Return the (X, Y) coordinate for the center point of the cell that contains the specified text.  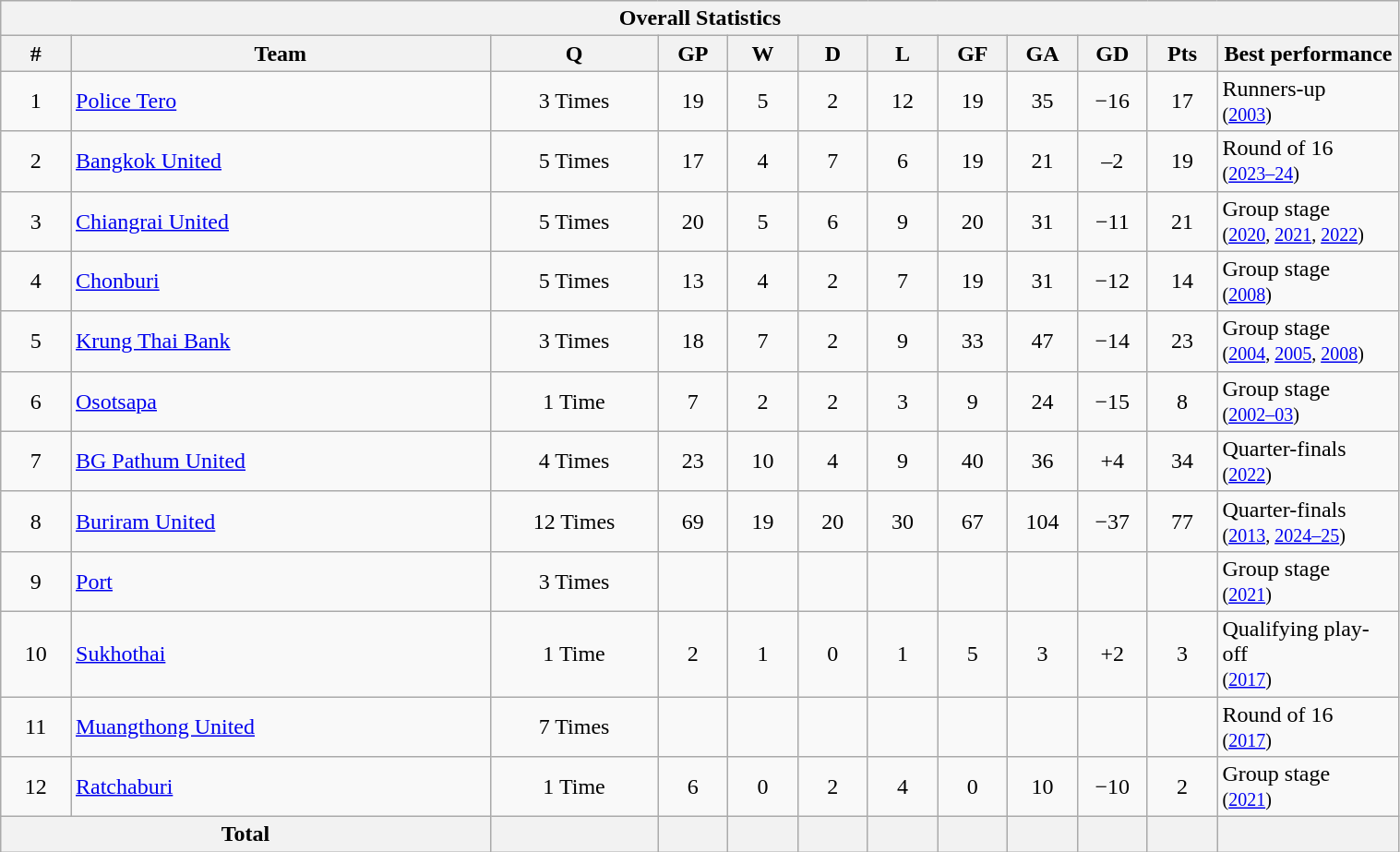
D (832, 54)
Police Tero (281, 102)
Round of 16(2017) (1309, 726)
40 (973, 462)
Krung Thai Bank (281, 342)
GP (693, 54)
−15 (1112, 401)
4 Times (574, 462)
Sukhothai (281, 654)
12 Times (574, 521)
Runners-up(2003) (1309, 102)
7 Times (574, 726)
+2 (1112, 654)
104 (1043, 521)
# (36, 54)
−10 (1112, 786)
Group stage(2002–03) (1309, 401)
36 (1043, 462)
−14 (1112, 342)
Group stage(2004, 2005, 2008) (1309, 342)
+4 (1112, 462)
Chiangrai United (281, 222)
33 (973, 342)
GF (973, 54)
Group stage(2008) (1309, 281)
−16 (1112, 102)
Bangkok United (281, 161)
77 (1182, 521)
69 (693, 521)
BG Pathum United (281, 462)
34 (1182, 462)
–2 (1112, 161)
14 (1182, 281)
Osotsapa (281, 401)
GD (1112, 54)
Port (281, 582)
67 (973, 521)
Round of 16(2023–24) (1309, 161)
30 (903, 521)
Buriram United (281, 521)
11 (36, 726)
Quarter-finals(2022) (1309, 462)
Chonburi (281, 281)
18 (693, 342)
Muangthong United (281, 726)
−12 (1112, 281)
13 (693, 281)
GA (1043, 54)
Ratchaburi (281, 786)
L (903, 54)
Overall Statistics (700, 18)
47 (1043, 342)
Total (245, 834)
W (763, 54)
Pts (1182, 54)
Quarter-finals(2013, 2024–25) (1309, 521)
35 (1043, 102)
Qualifying play-off(2017) (1309, 654)
−37 (1112, 521)
Best performance (1309, 54)
Group stage(2020, 2021, 2022) (1309, 222)
−11 (1112, 222)
Team (281, 54)
Q (574, 54)
24 (1043, 401)
